Return (x, y) of the center of cell containing provided text 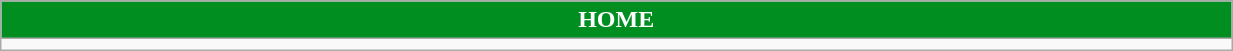
HOME (616, 20)
